Locate the cell with the specified text and output its (x, y) center coordinate. 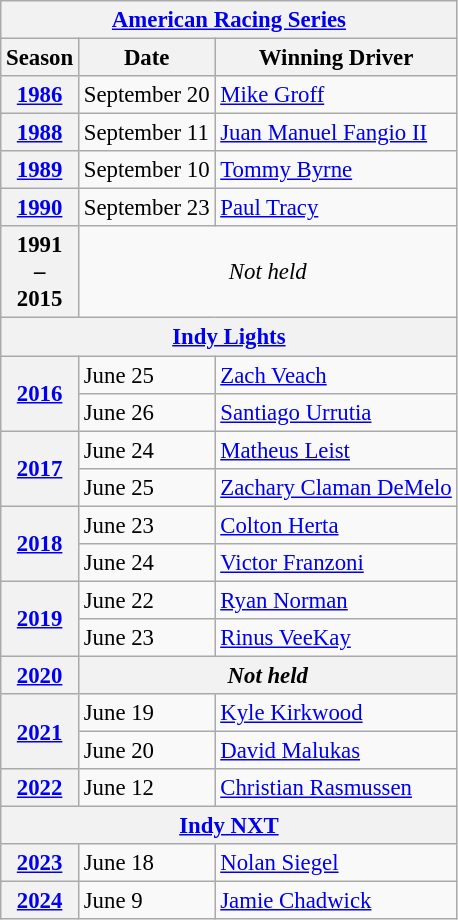
1986 (40, 95)
June 19 (146, 713)
September 10 (146, 170)
Nolan Siegel (336, 863)
Rinus VeeKay (336, 638)
June 12 (146, 788)
Ryan Norman (336, 600)
June 20 (146, 751)
2022 (40, 788)
Zachary Claman DeMelo (336, 487)
2016 (40, 394)
Kyle Kirkwood (336, 713)
1990 (40, 208)
Date (146, 58)
2018 (40, 544)
1989 (40, 170)
Colton Herta (336, 525)
Mike Groff (336, 95)
Season (40, 58)
Santiago Urrutia (336, 412)
2019 (40, 618)
Christian Rasmussen (336, 788)
June 9 (146, 901)
Paul Tracy (336, 208)
1991–2015 (40, 272)
2024 (40, 901)
Zach Veach (336, 375)
June 26 (146, 412)
Victor Franzoni (336, 563)
David Malukas (336, 751)
Indy Lights (229, 337)
Jamie Chadwick (336, 901)
1988 (40, 133)
Indy NXT (229, 826)
Winning Driver (336, 58)
2020 (40, 675)
June 18 (146, 863)
American Racing Series (229, 20)
Tommy Byrne (336, 170)
2017 (40, 468)
2023 (40, 863)
2021 (40, 732)
September 11 (146, 133)
Juan Manuel Fangio II (336, 133)
Matheus Leist (336, 450)
June 22 (146, 600)
September 20 (146, 95)
September 23 (146, 208)
